Provide the [X, Y] coordinate of the cell's center where the given text is located.  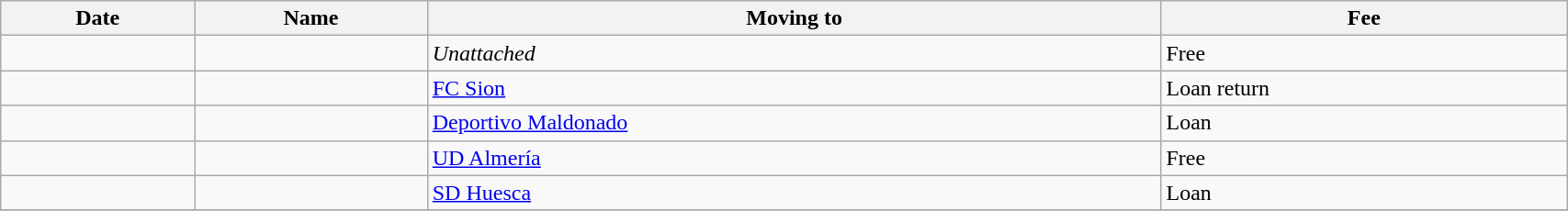
Name [311, 18]
UD Almería [794, 158]
SD Huesca [794, 193]
Loan return [1364, 88]
Date [97, 18]
Deportivo Maldonado [794, 123]
Unattached [794, 53]
Moving to [794, 18]
FC Sion [794, 88]
Fee [1364, 18]
